Determine the (x, y) coordinate at the center of the cell enclosing the given text.  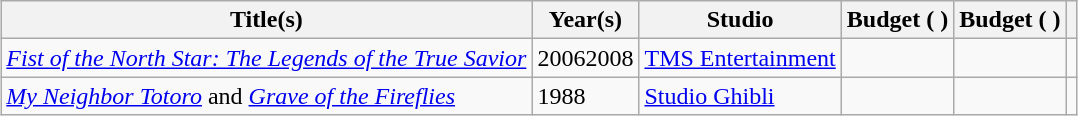
Title(s) (266, 20)
20062008 (586, 58)
Studio Ghibli (740, 96)
Studio (740, 20)
1988 (586, 96)
Fist of the North Star: The Legends of the True Savior (266, 58)
TMS Entertainment (740, 58)
Year(s) (586, 20)
My Neighbor Totoro and Grave of the Fireflies (266, 96)
